Determine the (X, Y) coordinate at the center of the cell enclosing the given text.  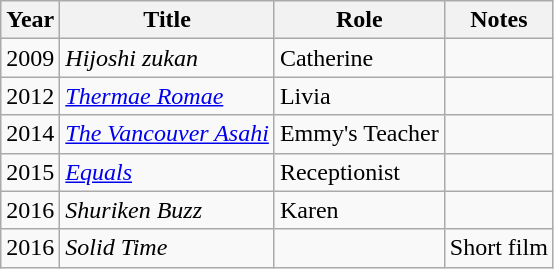
Year (30, 20)
Livia (359, 96)
The Vancouver Asahi (168, 134)
Notes (498, 20)
Emmy's Teacher (359, 134)
Solid Time (168, 248)
Thermae Romae (168, 96)
Hijoshi zukan (168, 58)
2009 (30, 58)
Karen (359, 210)
Equals (168, 172)
Title (168, 20)
2015 (30, 172)
Shuriken Buzz (168, 210)
Catherine (359, 58)
Short film (498, 248)
Role (359, 20)
Receptionist (359, 172)
2012 (30, 96)
2014 (30, 134)
